Detect which cell encompasses the target text, then output its (X, Y) center coordinate. 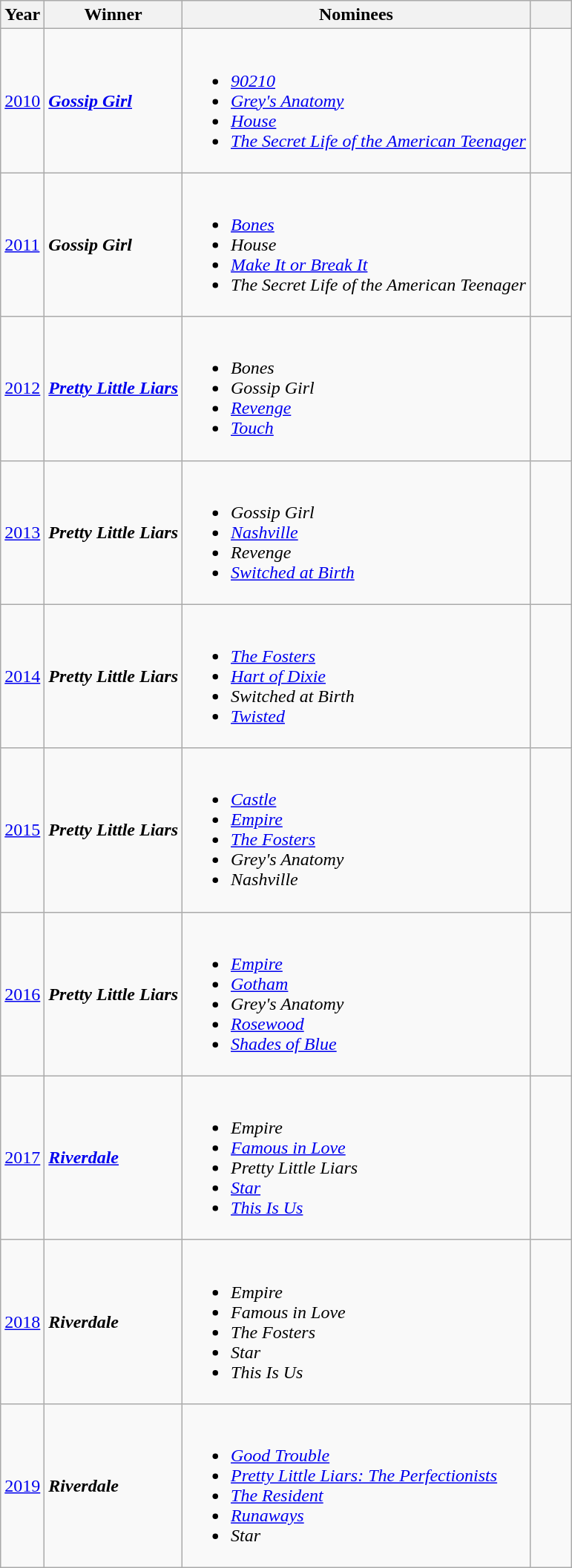
Year (22, 15)
2011 (22, 245)
BonesHouseMake It or Break ItThe Secret Life of the American Teenager (356, 245)
EmpireFamous in LovePretty Little LiarsStarThis Is Us (356, 1158)
2014 (22, 676)
CastleEmpireThe FostersGrey's AnatomyNashville (356, 830)
EmpireGothamGrey's AnatomyRosewoodShades of Blue (356, 993)
2013 (22, 532)
2019 (22, 1486)
2012 (22, 388)
2015 (22, 830)
BonesGossip GirlRevengeTouch (356, 388)
2018 (22, 1321)
Nominees (356, 15)
2010 (22, 101)
Good TroublePretty Little Liars: The PerfectionistsThe ResidentRunawaysStar (356, 1486)
The FostersHart of DixieSwitched at BirthTwisted (356, 676)
2017 (22, 1158)
EmpireFamous in LoveThe FostersStarThis Is Us (356, 1321)
Winner (114, 15)
90210Grey's AnatomyHouseThe Secret Life of the American Teenager (356, 101)
Gossip GirlNashvilleRevengeSwitched at Birth (356, 532)
2016 (22, 993)
